Detect which cell encompasses the target text, then output its [X, Y] center coordinate. 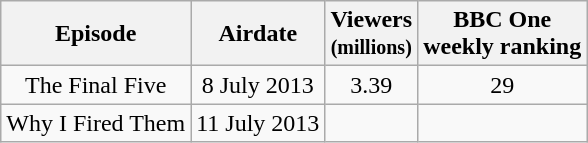
Airdate [258, 34]
Why I Fired Them [96, 123]
8 July 2013 [258, 85]
29 [502, 85]
3.39 [372, 85]
BBC Oneweekly ranking [502, 34]
Viewers(millions) [372, 34]
The Final Five [96, 85]
Episode [96, 34]
11 July 2013 [258, 123]
